Pinpoint the cell where the given text exists, returning its [x, y] midpoint coordinate. 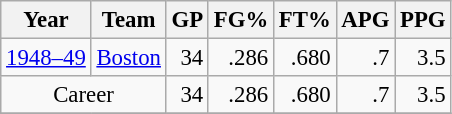
Team [128, 20]
Year [46, 20]
PPG [423, 20]
Boston [128, 58]
FG% [240, 20]
FT% [304, 20]
APG [366, 20]
1948–49 [46, 58]
Career [84, 95]
GP [187, 20]
